Scan for the cell matching the given text and deliver its (x, y) coordinate at center. 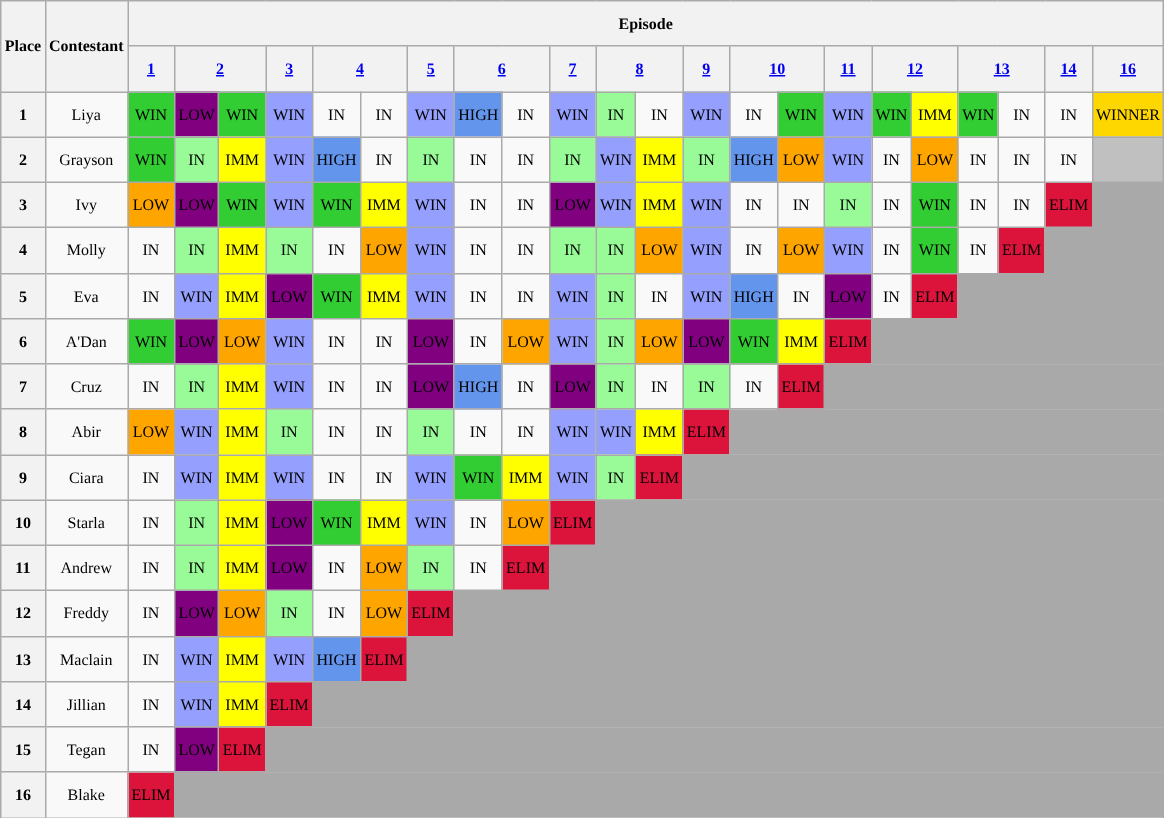
Blake (86, 794)
Place (23, 46)
Maclain (86, 658)
Andrew (86, 568)
Molly (86, 250)
Starla (86, 522)
Jillian (86, 704)
15 (23, 748)
Liya (86, 114)
Grayson (86, 160)
Cruz (86, 386)
Freddy (86, 612)
A'Dan (86, 340)
Abir (86, 432)
Eva (86, 296)
Tegan (86, 748)
Ciara (86, 476)
WINNER (1128, 114)
Ivy (86, 204)
Contestant (86, 46)
Episode (646, 22)
